Find where the given text appears and provide that cell's center as [X, Y] coordinate. 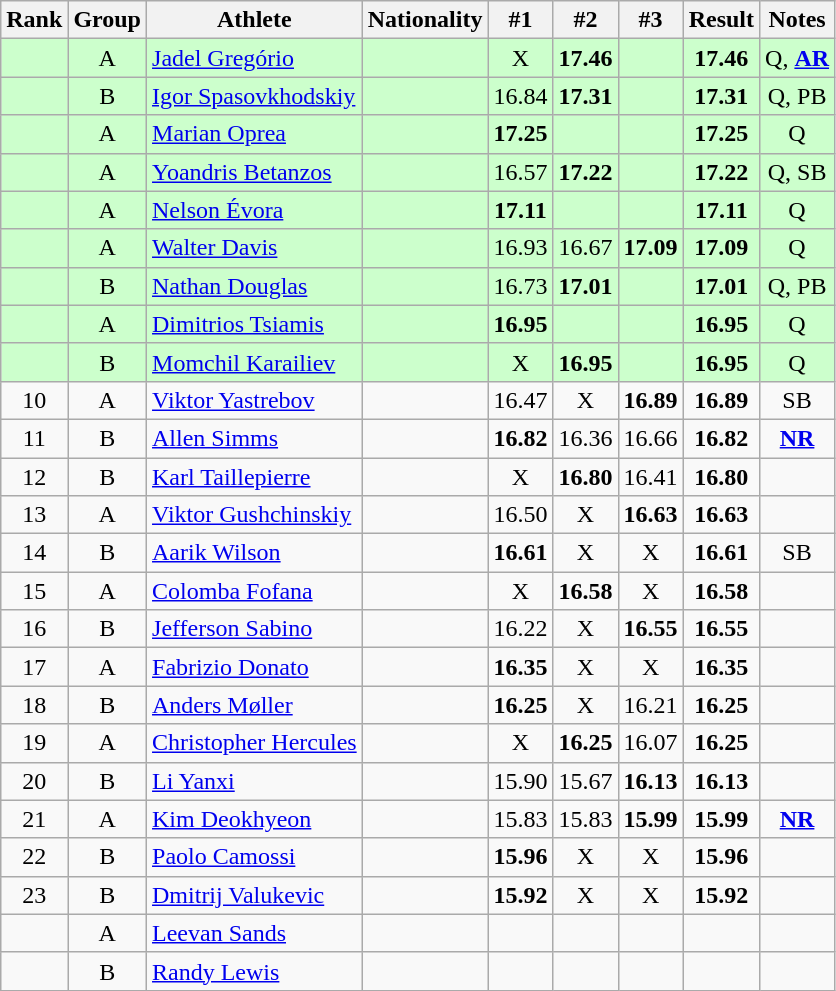
Li Yanxi [255, 781]
Allen Simms [255, 438]
21 [34, 819]
Fabrizio Donato [255, 667]
13 [34, 515]
#2 [586, 20]
15 [34, 591]
Paolo Camossi [255, 857]
16.22 [520, 629]
Notes [798, 20]
#1 [520, 20]
22 [34, 857]
Athlete [255, 20]
Momchil Karailiev [255, 362]
Nationality [425, 20]
Christopher Hercules [255, 743]
16.66 [650, 438]
10 [34, 400]
Rank [34, 20]
16.67 [586, 248]
Q, AR [798, 58]
Aarik Wilson [255, 553]
Kim Deokhyeon [255, 819]
Yoandris Betanzos [255, 172]
Result [721, 20]
16 [34, 629]
14 [34, 553]
16.41 [650, 477]
12 [34, 477]
15.67 [586, 781]
Jefferson Sabino [255, 629]
Group [108, 20]
19 [34, 743]
Randy Lewis [255, 971]
Karl Taillepierre [255, 477]
Igor Spasovkhodskiy [255, 96]
17 [34, 667]
Jadel Gregório [255, 58]
Anders Møller [255, 705]
Walter Davis [255, 248]
Colomba Fofana [255, 591]
#3 [650, 20]
Nelson Évora [255, 210]
16.57 [520, 172]
Dmitrij Valukevic [255, 895]
23 [34, 895]
16.21 [650, 705]
18 [34, 705]
16.84 [520, 96]
15.90 [520, 781]
16.73 [520, 286]
16.93 [520, 248]
16.50 [520, 515]
11 [34, 438]
16.36 [586, 438]
Viktor Gushchinskiy [255, 515]
Q, SB [798, 172]
Leevan Sands [255, 933]
20 [34, 781]
Marian Oprea [255, 134]
16.47 [520, 400]
Nathan Douglas [255, 286]
Dimitrios Tsiamis [255, 324]
Viktor Yastrebov [255, 400]
16.07 [650, 743]
